Output the [X, Y] coordinate of the center of the cell containing the given text.  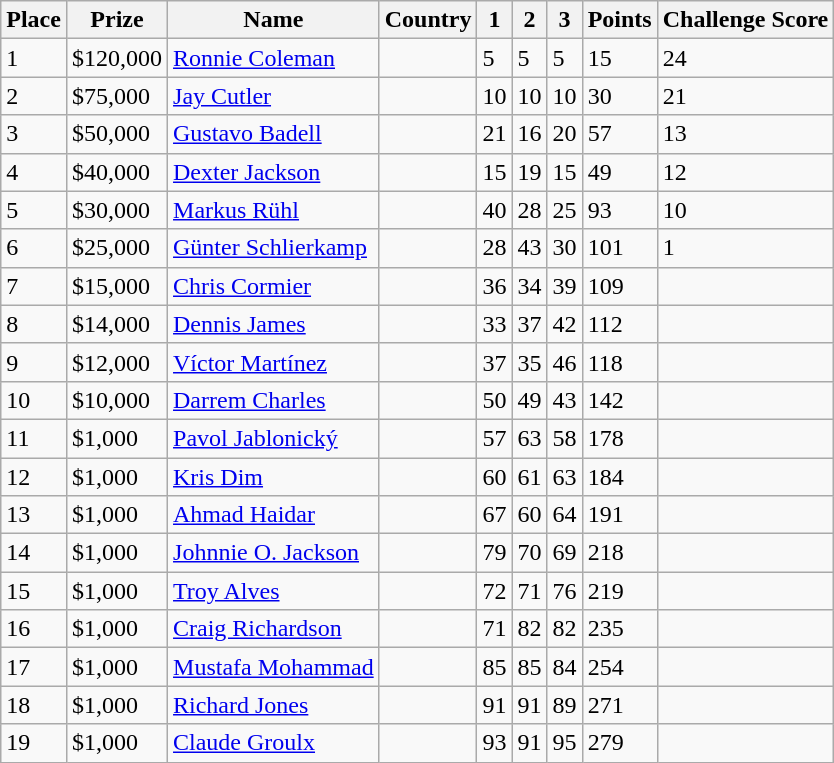
17 [34, 667]
279 [620, 743]
Craig Richardson [274, 629]
Mustafa Mohammad [274, 667]
35 [530, 362]
8 [34, 324]
84 [564, 667]
$50,000 [116, 134]
$120,000 [116, 58]
271 [620, 705]
Troy Alves [274, 591]
Dennis James [274, 324]
69 [564, 553]
$14,000 [116, 324]
61 [530, 477]
191 [620, 515]
254 [620, 667]
Pavol Jablonický [274, 438]
46 [564, 362]
Ronnie Coleman [274, 58]
Ahmad Haidar [274, 515]
Kris Dim [274, 477]
Richard Jones [274, 705]
235 [620, 629]
Víctor Martínez [274, 362]
70 [530, 553]
112 [620, 324]
Points [620, 20]
18 [34, 705]
42 [564, 324]
Country [428, 20]
34 [530, 286]
58 [564, 438]
9 [34, 362]
142 [620, 400]
20 [564, 134]
Prize [116, 20]
25 [564, 210]
$12,000 [116, 362]
14 [34, 553]
184 [620, 477]
101 [620, 248]
Markus Rühl [274, 210]
$25,000 [116, 248]
79 [494, 553]
Place [34, 20]
39 [564, 286]
67 [494, 515]
36 [494, 286]
118 [620, 362]
$75,000 [116, 96]
33 [494, 324]
Challenge Score [746, 20]
218 [620, 553]
4 [34, 172]
50 [494, 400]
Name [274, 20]
Jay Cutler [274, 96]
7 [34, 286]
76 [564, 591]
Gustavo Badell [274, 134]
89 [564, 705]
40 [494, 210]
Günter Schlierkamp [274, 248]
11 [34, 438]
178 [620, 438]
109 [620, 286]
24 [746, 58]
$15,000 [116, 286]
219 [620, 591]
Darrem Charles [274, 400]
95 [564, 743]
$40,000 [116, 172]
Johnnie O. Jackson [274, 553]
$30,000 [116, 210]
72 [494, 591]
$10,000 [116, 400]
Chris Cormier [274, 286]
Claude Groulx [274, 743]
64 [564, 515]
6 [34, 248]
Dexter Jackson [274, 172]
